Provide the [X, Y] coordinate of the cell's center where the given text is located.  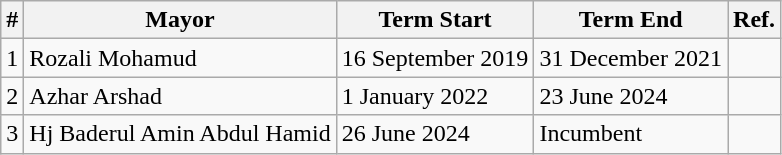
23 June 2024 [631, 96]
Rozali Mohamud [180, 58]
16 September 2019 [435, 58]
3 [12, 134]
Azhar Arshad [180, 96]
26 June 2024 [435, 134]
31 December 2021 [631, 58]
1 January 2022 [435, 96]
Term Start [435, 20]
Mayor [180, 20]
Incumbent [631, 134]
1 [12, 58]
Hj Baderul Amin Abdul Hamid [180, 134]
2 [12, 96]
Ref. [754, 20]
Term End [631, 20]
# [12, 20]
